Pinpoint the cell where the given text exists, returning its [X, Y] midpoint coordinate. 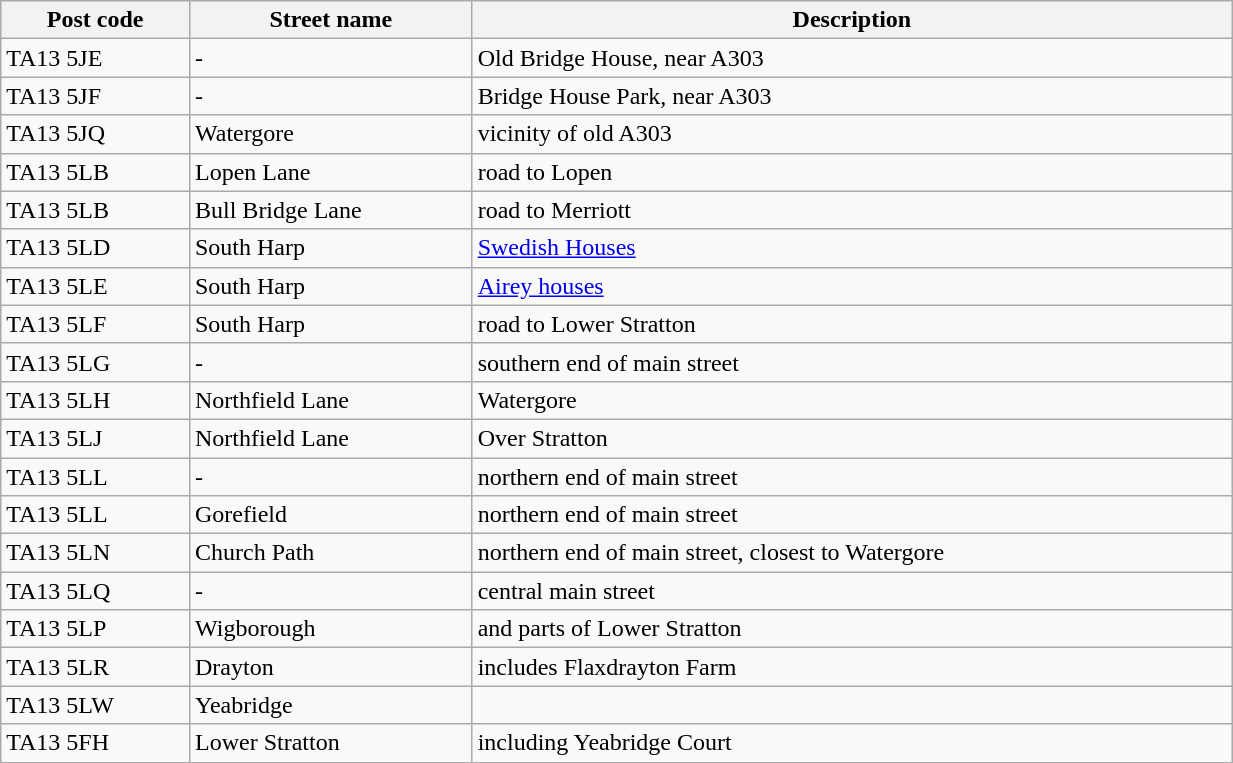
vicinity of old A303 [852, 134]
southern end of main street [852, 362]
Bull Bridge Lane [330, 210]
and parts of Lower Stratton [852, 629]
Yeabridge [330, 705]
Swedish Houses [852, 248]
TA13 5LN [96, 553]
Church Path [330, 553]
TA13 5LD [96, 248]
TA13 5LW [96, 705]
TA13 5LJ [96, 438]
Description [852, 20]
Gorefield [330, 515]
Bridge House Park, near A303 [852, 96]
Wigborough [330, 629]
TA13 5LP [96, 629]
including Yeabridge Court [852, 743]
road to Lopen [852, 172]
Over Stratton [852, 438]
TA13 5JF [96, 96]
road to Merriott [852, 210]
TA13 5LG [96, 362]
TA13 5LH [96, 400]
TA13 5JE [96, 58]
TA13 5LF [96, 324]
TA13 5LR [96, 667]
Old Bridge House, near A303 [852, 58]
Street name [330, 20]
Lower Stratton [330, 743]
TA13 5FH [96, 743]
road to Lower Stratton [852, 324]
TA13 5JQ [96, 134]
TA13 5LE [96, 286]
includes Flaxdrayton Farm [852, 667]
northern end of main street, closest to Watergore [852, 553]
Lopen Lane [330, 172]
central main street [852, 591]
Drayton [330, 667]
TA13 5LQ [96, 591]
Post code [96, 20]
Airey houses [852, 286]
